Output the (x, y) coordinate of the center of the cell containing the given text.  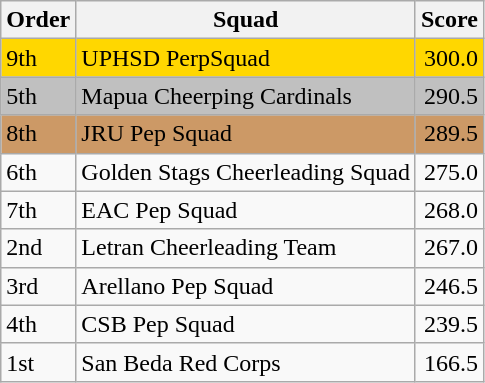
JRU Pep Squad (246, 134)
Golden Stags Cheerleading Squad (246, 172)
1st (38, 362)
166.5 (449, 362)
7th (38, 210)
290.5 (449, 96)
San Beda Red Corps (246, 362)
4th (38, 324)
Letran Cheerleading Team (246, 248)
Squad (246, 20)
Arellano Pep Squad (246, 286)
9th (38, 58)
Order (38, 20)
CSB Pep Squad (246, 324)
239.5 (449, 324)
8th (38, 134)
Mapua Cheerping Cardinals (246, 96)
3rd (38, 286)
289.5 (449, 134)
Score (449, 20)
EAC Pep Squad (246, 210)
2nd (38, 248)
6th (38, 172)
267.0 (449, 248)
UPHSD PerpSquad (246, 58)
275.0 (449, 172)
300.0 (449, 58)
246.5 (449, 286)
268.0 (449, 210)
5th (38, 96)
